Extract the (X, Y) coordinate from the center of the cell holding the provided text.  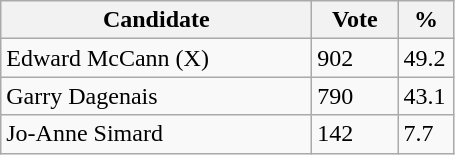
902 (355, 58)
142 (355, 134)
% (426, 20)
Vote (355, 20)
Garry Dagenais (156, 96)
43.1 (426, 96)
7.7 (426, 134)
Edward McCann (X) (156, 58)
49.2 (426, 58)
Jo-Anne Simard (156, 134)
Candidate (156, 20)
790 (355, 96)
